Extract the [x, y] coordinate from the center of the cell holding the provided text.  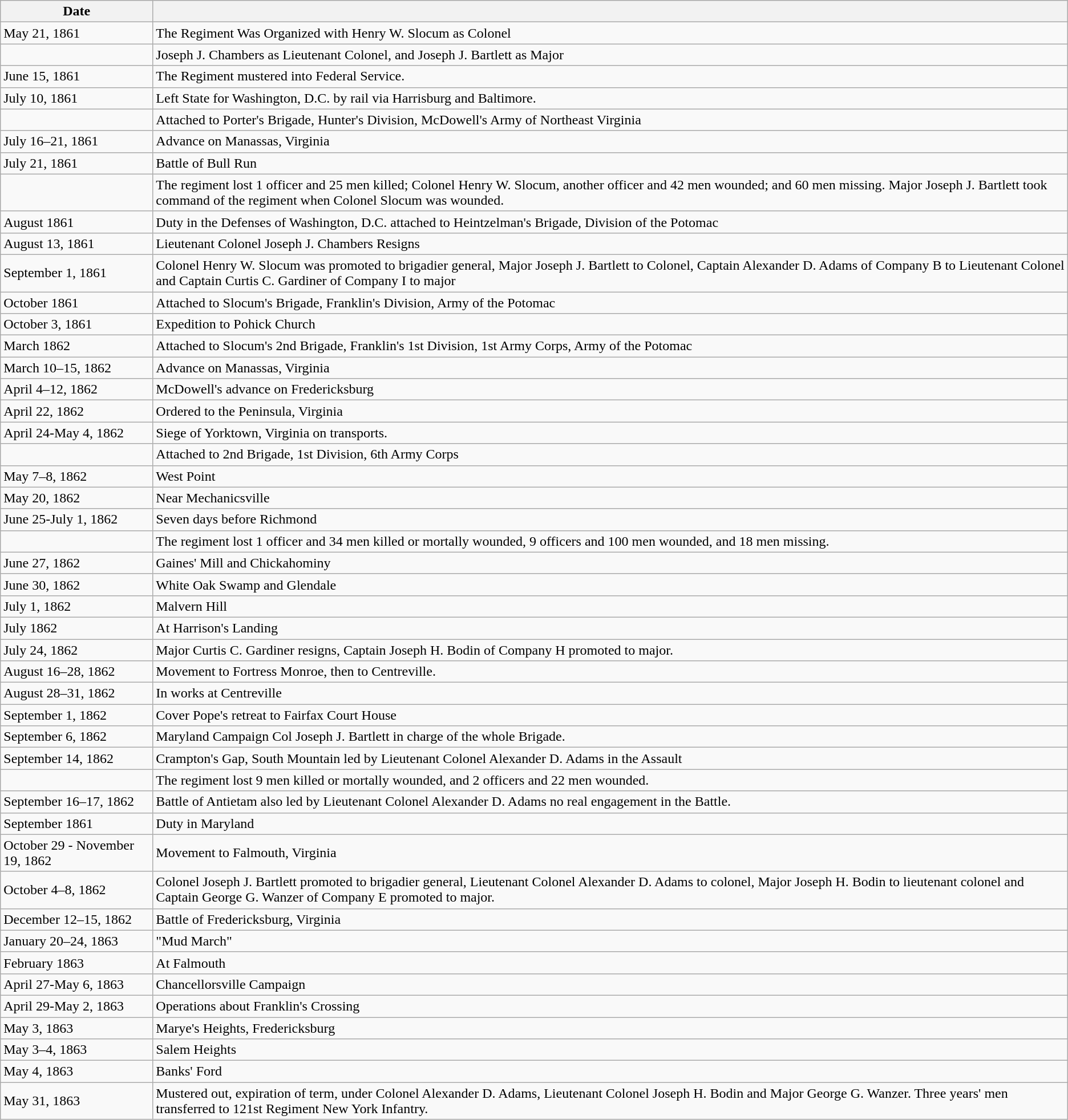
Malvern Hill [610, 606]
June 15, 1861 [76, 76]
The Regiment mustered into Federal Service. [610, 76]
July 1, 1862 [76, 606]
Major Curtis C. Gardiner resigns, Captain Joseph H. Bodin of Company H promoted to major. [610, 650]
April 24-May 4, 1862 [76, 433]
Duty in the Defenses of Washington, D.C. attached to Heintzelman's Brigade, Division of the Potomac [610, 222]
May 31, 1863 [76, 1101]
October 4–8, 1862 [76, 890]
May 3, 1863 [76, 1028]
Banks' Ford [610, 1072]
Left State for Washington, D.C. by rail via Harrisburg and Baltimore. [610, 98]
Attached to Porter's Brigade, Hunter's Division, McDowell's Army of Northeast Virginia [610, 120]
Seven days before Richmond [610, 520]
Siege of Yorktown, Virginia on transports. [610, 433]
August 16–28, 1862 [76, 672]
Attached to Slocum's Brigade, Franklin's Division, Army of the Potomac [610, 303]
McDowell's advance on Fredericksburg [610, 389]
Battle of Bull Run [610, 163]
April 22, 1862 [76, 411]
In works at Centreville [610, 693]
October 1861 [76, 303]
Near Mechanicsville [610, 498]
December 12–15, 1862 [76, 919]
"Mud March" [610, 941]
The regiment lost 9 men killed or mortally wounded, and 2 officers and 22 men wounded. [610, 780]
Cover Pope's retreat to Fairfax Court House [610, 715]
The Regiment Was Organized with Henry W. Slocum as Colonel [610, 33]
April 27-May 6, 1863 [76, 984]
Gaines' Mill and Chickahominy [610, 563]
Salem Heights [610, 1050]
July 16–21, 1861 [76, 141]
August 13, 1861 [76, 244]
Movement to Fortress Monroe, then to Centreville. [610, 672]
Joseph J. Chambers as Lieutenant Colonel, and Joseph J. Bartlett as Major [610, 55]
August 28–31, 1862 [76, 693]
February 1863 [76, 963]
Operations about Franklin's Crossing [610, 1006]
September 6, 1862 [76, 737]
Marye's Heights, Fredericksburg [610, 1028]
Crampton's Gap, South Mountain led by Lieutenant Colonel Alexander D. Adams in the Assault [610, 758]
May 20, 1862 [76, 498]
The regiment lost 1 officer and 34 men killed or mortally wounded, 9 officers and 100 men wounded, and 18 men missing. [610, 541]
May 7–8, 1862 [76, 476]
Battle of Fredericksburg, Virginia [610, 919]
March 10–15, 1862 [76, 368]
Expedition to Pohick Church [610, 324]
Ordered to the Peninsula, Virginia [610, 411]
May 21, 1861 [76, 33]
April 4–12, 1862 [76, 389]
September 1861 [76, 823]
January 20–24, 1863 [76, 941]
September 1, 1861 [76, 273]
April 29-May 2, 1863 [76, 1006]
October 3, 1861 [76, 324]
October 29 - November 19, 1862 [76, 853]
July 10, 1861 [76, 98]
September 1, 1862 [76, 715]
At Falmouth [610, 963]
Duty in Maryland [610, 823]
September 16–17, 1862 [76, 802]
At Harrison's Landing [610, 628]
September 14, 1862 [76, 758]
White Oak Swamp and Glendale [610, 585]
July 24, 1862 [76, 650]
June 30, 1862 [76, 585]
May 4, 1863 [76, 1072]
Lieutenant Colonel Joseph J. Chambers Resigns [610, 244]
Attached to Slocum's 2nd Brigade, Franklin's 1st Division, 1st Army Corps, Army of the Potomac [610, 346]
West Point [610, 476]
May 3–4, 1863 [76, 1050]
Attached to 2nd Brigade, 1st Division, 6th Army Corps [610, 455]
June 25-July 1, 1862 [76, 520]
Date [76, 11]
Maryland Campaign Col Joseph J. Bartlett in charge of the whole Brigade. [610, 737]
March 1862 [76, 346]
Chancellorsville Campaign [610, 984]
Movement to Falmouth, Virginia [610, 853]
July 21, 1861 [76, 163]
August 1861 [76, 222]
June 27, 1862 [76, 563]
Battle of Antietam also led by Lieutenant Colonel Alexander D. Adams no real engagement in the Battle. [610, 802]
July 1862 [76, 628]
